Pinpoint the cell where the given text exists, returning its [X, Y] midpoint coordinate. 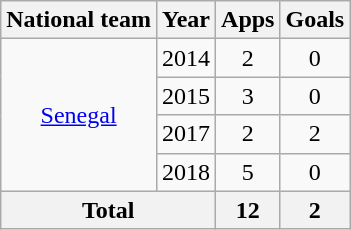
Goals [315, 20]
Total [108, 210]
2015 [186, 96]
2017 [186, 134]
2018 [186, 172]
Apps [248, 20]
Senegal [79, 115]
National team [79, 20]
12 [248, 210]
Year [186, 20]
3 [248, 96]
5 [248, 172]
2014 [186, 58]
